Determine the (X, Y) coordinate at the center of the cell enclosing the given text.  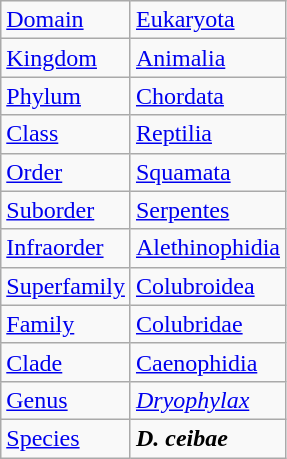
Superfamily (66, 286)
Serpentes (208, 210)
Clade (66, 362)
Phylum (66, 96)
Family (66, 324)
Species (66, 438)
Class (66, 134)
D. ceibae (208, 438)
Animalia (208, 58)
Colubroidea (208, 286)
Alethinophidia (208, 248)
Domain (66, 20)
Eukaryota (208, 20)
Order (66, 172)
Chordata (208, 96)
Colubridae (208, 324)
Genus (66, 400)
Dryophylax (208, 400)
Infraorder (66, 248)
Squamata (208, 172)
Reptilia (208, 134)
Kingdom (66, 58)
Suborder (66, 210)
Caenophidia (208, 362)
